Detect which cell encompasses the target text, then output its (x, y) center coordinate. 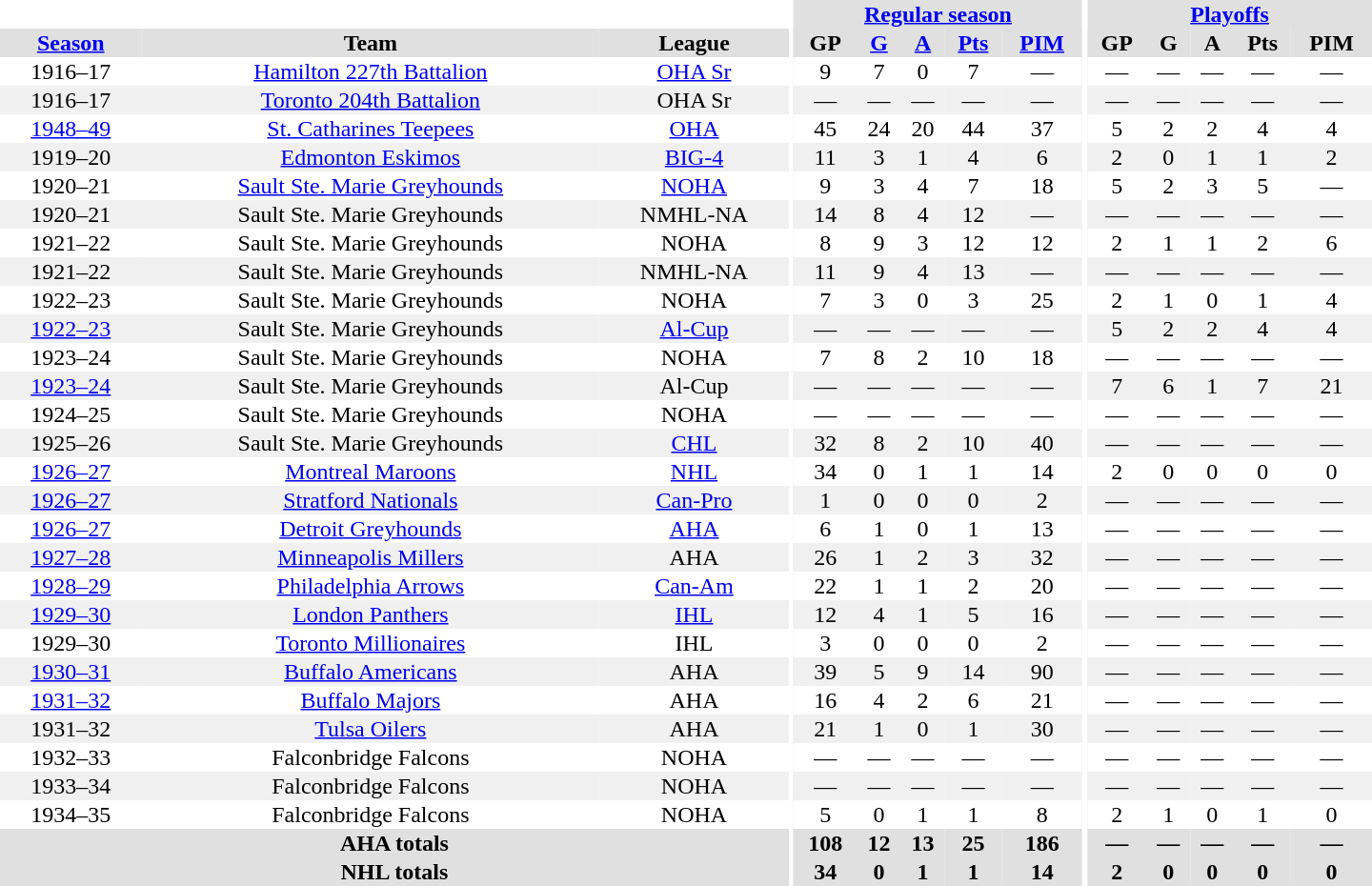
Playoffs (1229, 14)
Buffalo Majors (370, 700)
1924–25 (71, 414)
45 (825, 129)
London Panthers (370, 614)
1927–28 (71, 557)
Stratford Nationals (370, 500)
Buffalo Americans (370, 672)
1932–33 (71, 757)
1928–29 (71, 586)
26 (825, 557)
39 (825, 672)
Regular season (938, 14)
Can-Pro (694, 500)
Minneapolis Millers (370, 557)
Toronto 204th Battalion (370, 100)
NHL (694, 472)
44 (974, 129)
Tulsa Oilers (370, 729)
24 (878, 129)
CHL (694, 443)
1948–49 (71, 129)
NHL totals (394, 872)
Detroit Greyhounds (370, 529)
40 (1042, 443)
AHA totals (394, 843)
BIG-4 (694, 157)
League (694, 43)
Montreal Maroons (370, 472)
1930–31 (71, 672)
Toronto Millionaires (370, 643)
Philadelphia Arrows (370, 586)
Season (71, 43)
1934–35 (71, 815)
Hamilton 227th Battalion (370, 71)
108 (825, 843)
1933–34 (71, 786)
186 (1042, 843)
90 (1042, 672)
St. Catharines Teepees (370, 129)
37 (1042, 129)
Team (370, 43)
Can-Am (694, 586)
1925–26 (71, 443)
22 (825, 586)
Edmonton Eskimos (370, 157)
1919–20 (71, 157)
30 (1042, 729)
OHA (694, 129)
